Find where the given text appears and provide that cell's center as [X, Y] coordinate. 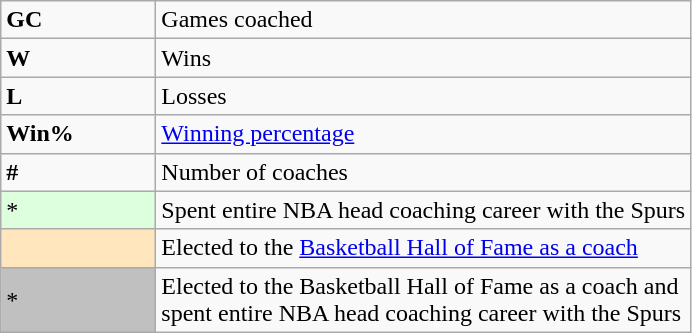
Losses [424, 96]
Elected to the Basketball Hall of Fame as a coach [424, 248]
# [78, 172]
Wins [424, 58]
Number of coaches [424, 172]
L [78, 96]
Games coached [424, 20]
Winning percentage [424, 134]
GC [78, 20]
Win% [78, 134]
Spent entire NBA head coaching career with the Spurs [424, 210]
Elected to the Basketball Hall of Fame as a coach andspent entire NBA head coaching career with the Spurs [424, 300]
W [78, 58]
